Return the [X, Y] coordinate for the center point of the cell that contains the specified text.  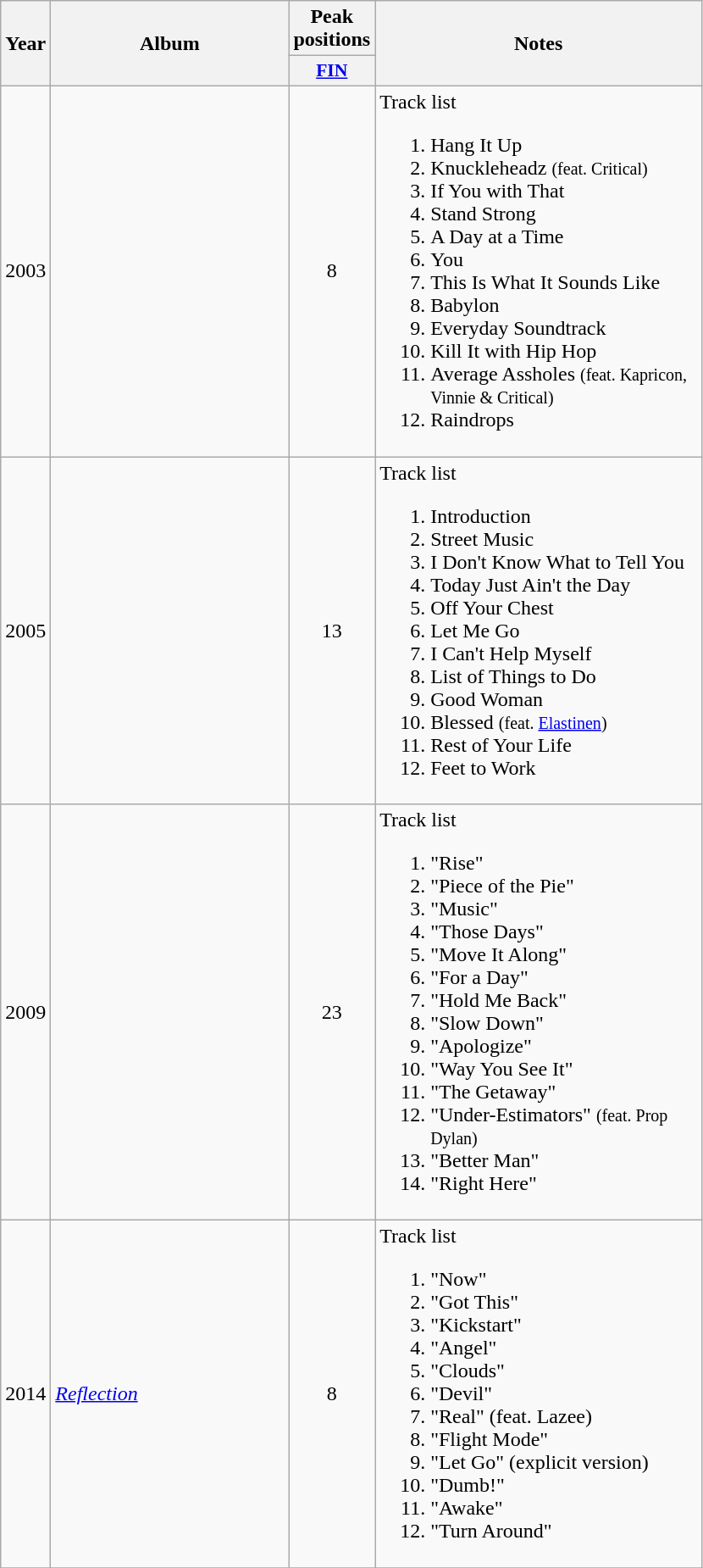
2014 [25, 1394]
Year [25, 44]
Album [169, 44]
Track list"Now""Got This""Kickstart""Angel""Clouds""Devil""Real" (feat. Lazee)"Flight Mode""Let Go" (explicit version)"Dumb!""Awake""Turn Around" [539, 1394]
23 [332, 1012]
2005 [25, 630]
Notes [539, 44]
Peak positions [332, 29]
13 [332, 630]
2009 [25, 1012]
2003 [25, 271]
FIN [332, 71]
Reflection [169, 1394]
